Extract the (x, y) coordinate from the center of the cell holding the provided text.  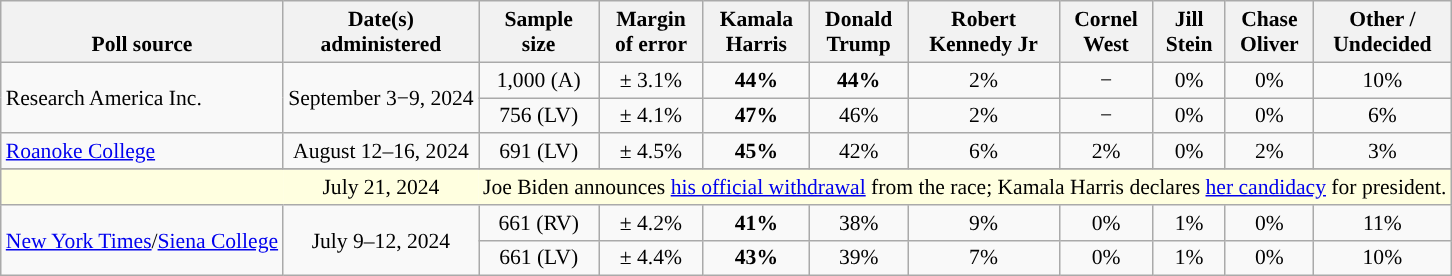
New York Times/Siena College (142, 240)
July 9–12, 2024 (381, 240)
47% (756, 116)
38% (858, 223)
Date(s)administered (381, 32)
August 12–16, 2024 (381, 152)
661 (LV) (539, 258)
RobertKennedy Jr (984, 32)
Roanoke College (142, 152)
11% (1382, 223)
3% (1382, 152)
Research America Inc. (142, 98)
± 3.1% (652, 80)
DonaldTrump (858, 32)
Marginof error (652, 32)
KamalaHarris (756, 32)
± 4.5% (652, 152)
691 (LV) (539, 152)
Joe Biden announces his official withdrawal from the race; Kamala Harris declares her candidacy for president. (966, 187)
39% (858, 258)
September 3−9, 2024 (381, 98)
9% (984, 223)
46% (858, 116)
Other /Undecided (1382, 32)
± 4.4% (652, 258)
JillStein (1189, 32)
CornelWest (1106, 32)
43% (756, 258)
756 (LV) (539, 116)
42% (858, 152)
Poll source (142, 32)
July 21, 2024 (381, 187)
Samplesize (539, 32)
± 4.1% (652, 116)
ChaseOliver (1269, 32)
1,000 (A) (539, 80)
41% (756, 223)
661 (RV) (539, 223)
45% (756, 152)
± 4.2% (652, 223)
7% (984, 258)
